Identify which cell holds the provided text, then report its [x, y] central coordinate. 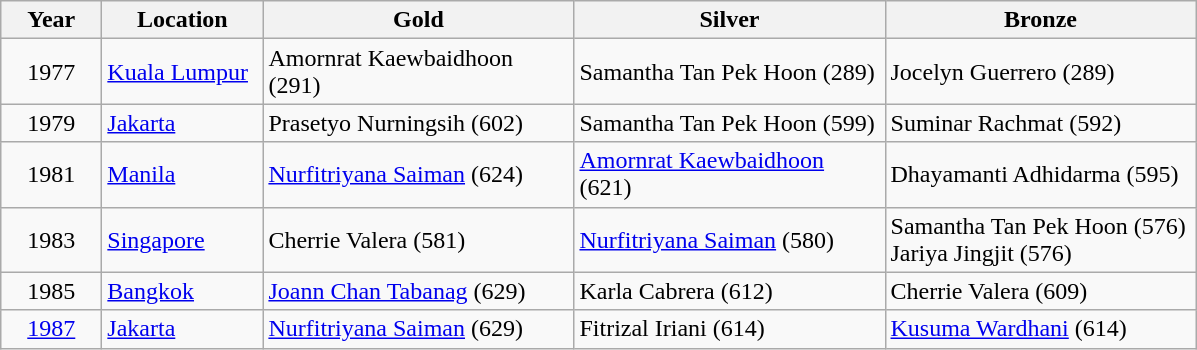
Samantha Tan Pek Hoon (576) Jariya Jingjit (576) [1040, 240]
Joann Chan Tabanag (629) [418, 291]
1985 [52, 291]
Suminar Rachmat (592) [1040, 123]
Samantha Tan Pek Hoon (599) [730, 123]
1979 [52, 123]
Bronze [1040, 20]
Dhayamanti Adhidarma (595) [1040, 174]
Nurfitriyana Saiman (624) [418, 174]
Amornrat Kaewbaidhoon (291) [418, 72]
1981 [52, 174]
Year [52, 20]
1983 [52, 240]
Nurfitriyana Saiman (629) [418, 329]
Singapore [182, 240]
Cherrie Valera (609) [1040, 291]
Location [182, 20]
1987 [52, 329]
Kusuma Wardhani (614) [1040, 329]
Karla Cabrera (612) [730, 291]
Jocelyn Guerrero (289) [1040, 72]
1977 [52, 72]
Gold [418, 20]
Cherrie Valera (581) [418, 240]
Amornrat Kaewbaidhoon (621) [730, 174]
Bangkok [182, 291]
Kuala Lumpur [182, 72]
Fitrizal Iriani (614) [730, 329]
Prasetyo Nurningsih (602) [418, 123]
Silver [730, 20]
Samantha Tan Pek Hoon (289) [730, 72]
Manila [182, 174]
Nurfitriyana Saiman (580) [730, 240]
